Find where the given text appears and provide that cell's center as [X, Y] coordinate. 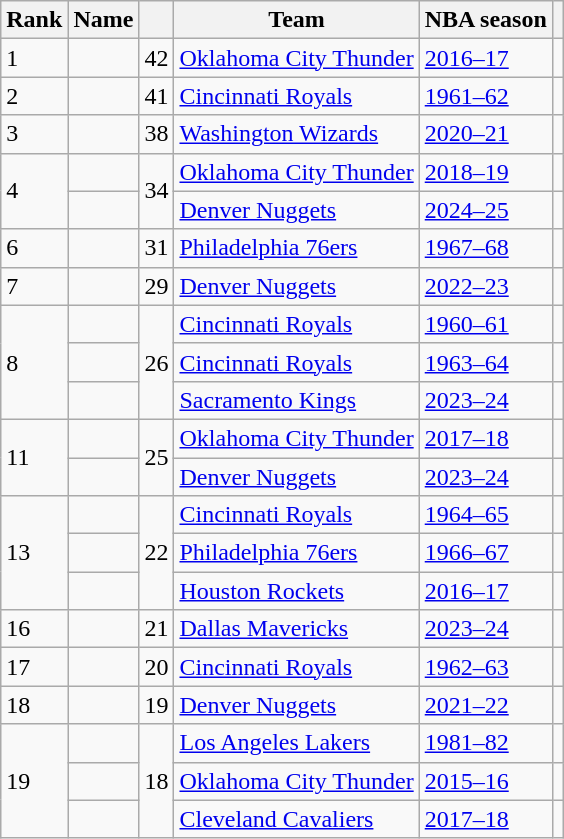
41 [156, 96]
NBA season [486, 20]
17 [34, 667]
Name [104, 20]
31 [156, 248]
1966–67 [486, 553]
Team [296, 20]
2024–25 [486, 210]
22 [156, 553]
26 [156, 362]
6 [34, 248]
16 [34, 629]
11 [34, 457]
20 [156, 667]
1963–64 [486, 362]
Dallas Mavericks [296, 629]
42 [156, 58]
Rank [34, 20]
4 [34, 191]
2022–23 [486, 286]
2018–19 [486, 172]
2015–16 [486, 781]
8 [34, 362]
Sacramento Kings [296, 400]
1960–61 [486, 324]
2 [34, 96]
Washington Wizards [296, 134]
1962–63 [486, 667]
3 [34, 134]
Los Angeles Lakers [296, 743]
1981–82 [486, 743]
Houston Rockets [296, 591]
34 [156, 191]
1 [34, 58]
7 [34, 286]
1961–62 [486, 96]
21 [156, 629]
1967–68 [486, 248]
25 [156, 457]
13 [34, 553]
2020–21 [486, 134]
38 [156, 134]
1964–65 [486, 515]
29 [156, 286]
Cleveland Cavaliers [296, 819]
2021–22 [486, 705]
